Determine the (X, Y) coordinate at the center of the cell enclosing the given text.  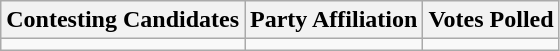
Party Affiliation (334, 20)
Votes Polled (491, 20)
Contesting Candidates (123, 20)
